From the cell containing the given text, extract its center point as (x, y) coordinate. 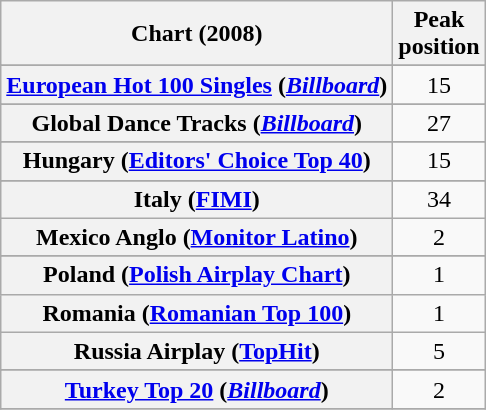
Russia Airplay (TopHit) (197, 351)
Poland (Polish Airplay Chart) (197, 275)
5 (439, 351)
Global Dance Tracks (Billboard) (197, 123)
27 (439, 123)
Turkey Top 20 (Billboard) (197, 389)
Chart (2008) (197, 34)
34 (439, 199)
Peakposition (439, 34)
European Hot 100 Singles (Billboard) (197, 85)
Italy (FIMI) (197, 199)
Mexico Anglo (Monitor Latino) (197, 237)
Hungary (Editors' Choice Top 40) (197, 161)
Romania (Romanian Top 100) (197, 313)
